Locate the cell with the specified text and output its [X, Y] center coordinate. 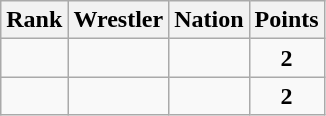
Nation [209, 20]
Rank [34, 20]
Wrestler [118, 20]
Points [286, 20]
